From the cell containing the given text, extract its center point as [x, y] coordinate. 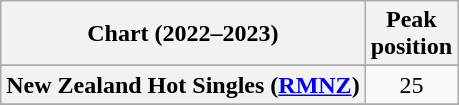
New Zealand Hot Singles (RMNZ) [183, 85]
Chart (2022–2023) [183, 34]
25 [411, 85]
Peakposition [411, 34]
